Find where the given text appears and provide that cell's center as [X, Y] coordinate. 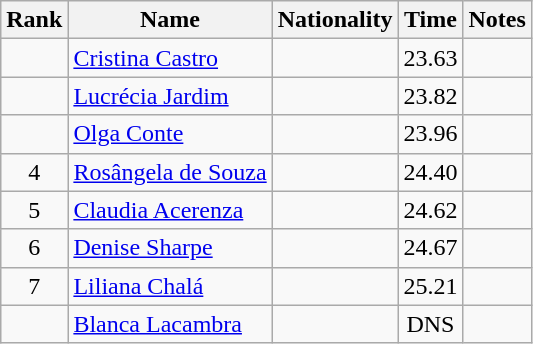
4 [34, 172]
Rosângela de Souza [170, 172]
Nationality [335, 20]
DNS [430, 324]
23.63 [430, 58]
24.67 [430, 248]
24.62 [430, 210]
Olga Conte [170, 134]
Cristina Castro [170, 58]
Liliana Chalá [170, 286]
Denise Sharpe [170, 248]
23.82 [430, 96]
7 [34, 286]
24.40 [430, 172]
Time [430, 20]
Rank [34, 20]
Lucrécia Jardim [170, 96]
25.21 [430, 286]
Blanca Lacambra [170, 324]
6 [34, 248]
23.96 [430, 134]
5 [34, 210]
Claudia Acerenza [170, 210]
Notes [497, 20]
Name [170, 20]
